Identify which cell holds the provided text, then report its [x, y] central coordinate. 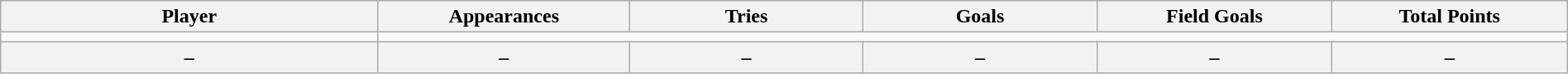
Goals [979, 17]
Tries [746, 17]
Field Goals [1214, 17]
Appearances [504, 17]
Total Points [1449, 17]
Player [189, 17]
